For the text-containing cell, return its midpoint in [x, y] coordinate format. 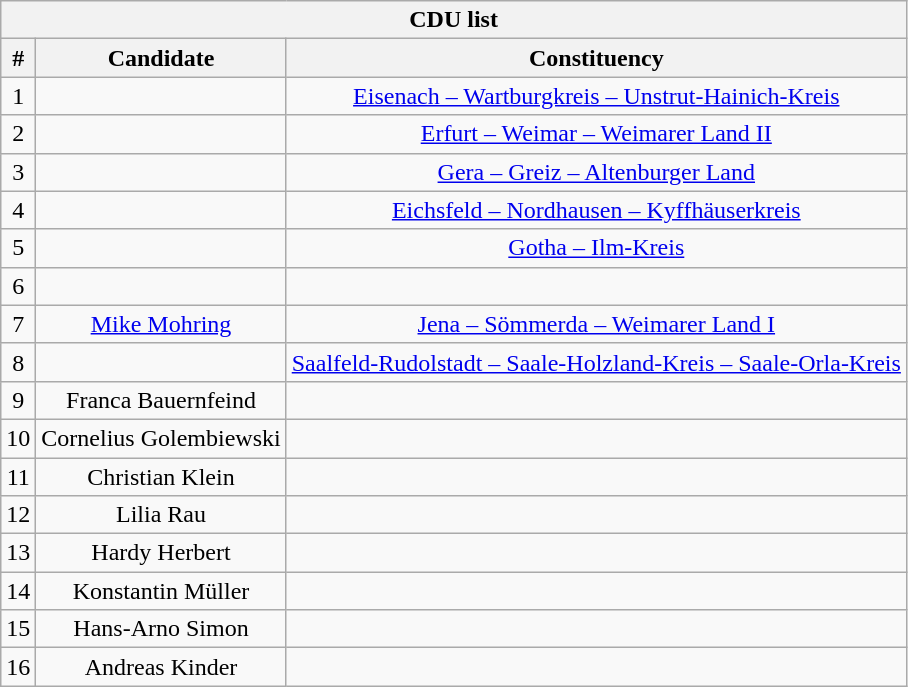
Mike Mohring [161, 324]
15 [18, 629]
Jena – Sömmerda – Weimarer Land I [596, 324]
Hardy Herbert [161, 553]
Candidate [161, 58]
Constituency [596, 58]
Christian Klein [161, 477]
12 [18, 515]
5 [18, 248]
2 [18, 134]
Saalfeld-Rudolstadt – Saale-Holzland-Kreis – Saale-Orla-Kreis [596, 362]
Erfurt – Weimar – Weimarer Land II [596, 134]
Lilia Rau [161, 515]
1 [18, 96]
16 [18, 667]
CDU list [454, 20]
10 [18, 438]
Hans-Arno Simon [161, 629]
14 [18, 591]
Cornelius Golembiewski [161, 438]
Gotha – Ilm-Kreis [596, 248]
Eichsfeld – Nordhausen – Kyffhäuserkreis [596, 210]
13 [18, 553]
Gera – Greiz – Altenburger Land [596, 172]
9 [18, 400]
8 [18, 362]
3 [18, 172]
11 [18, 477]
6 [18, 286]
Konstantin Müller [161, 591]
Eisenach – Wartburgkreis – Unstrut-Hainich-Kreis [596, 96]
# [18, 58]
4 [18, 210]
Franca Bauernfeind [161, 400]
7 [18, 324]
Andreas Kinder [161, 667]
